Return the [x, y] coordinate for the center point of the cell that contains the specified text.  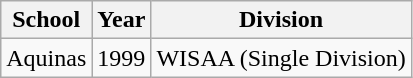
Division [281, 20]
Aquinas [46, 58]
1999 [122, 58]
Year [122, 20]
WISAA (Single Division) [281, 58]
School [46, 20]
